Locate the cell with the specified text and output its [x, y] center coordinate. 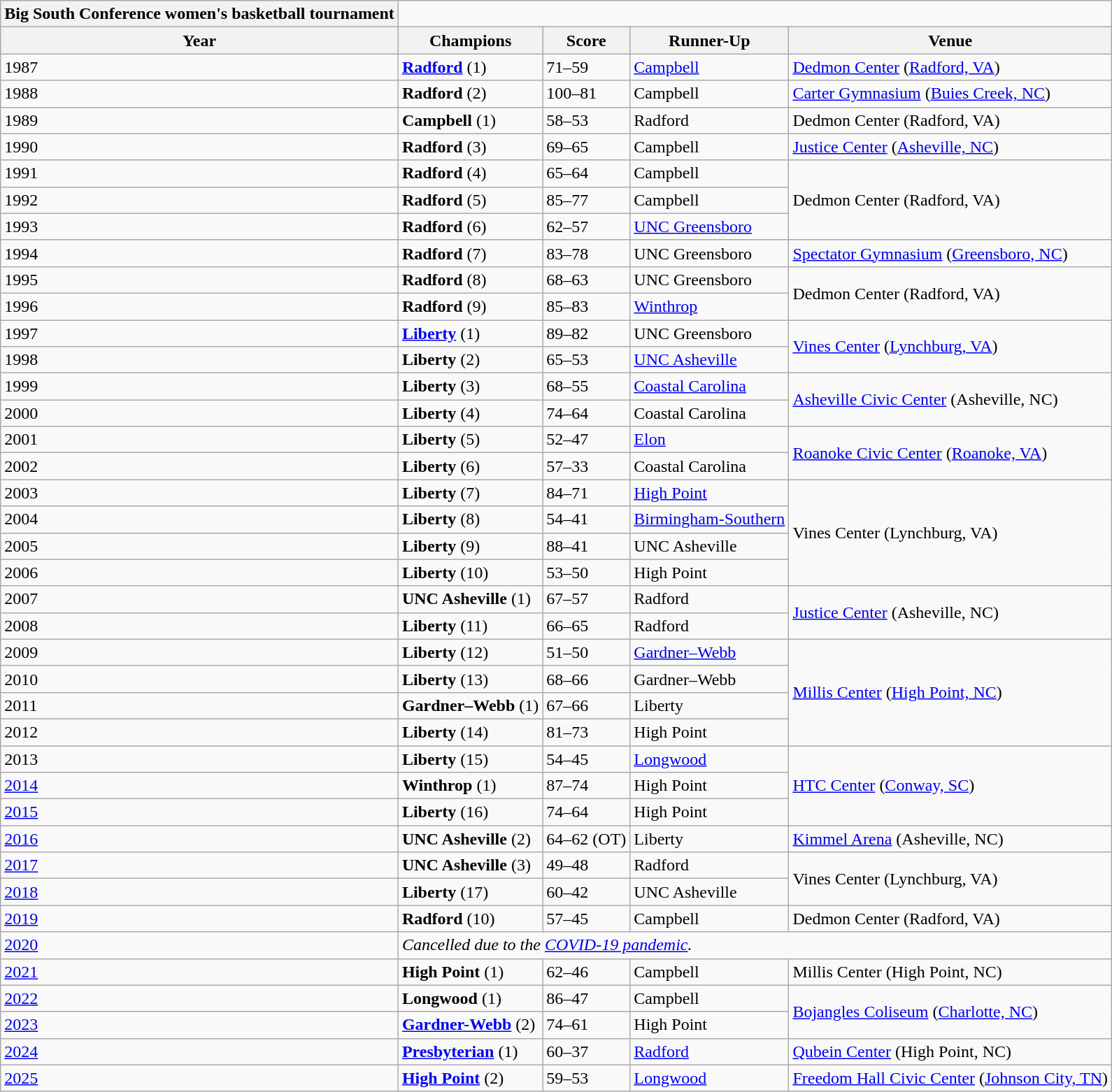
2018 [200, 892]
85–77 [586, 200]
1987 [200, 67]
71–59 [586, 67]
High Point (1) [470, 972]
Radford (6) [470, 227]
2015 [200, 812]
2013 [200, 759]
Year [200, 41]
2019 [200, 919]
Liberty (2) [470, 360]
Elon [709, 440]
57–33 [586, 466]
Radford (2) [470, 94]
Liberty (13) [470, 679]
2014 [200, 786]
64–62 (OT) [586, 839]
2016 [200, 839]
Qubein Center (High Point, NC) [950, 1051]
60–37 [586, 1051]
2017 [200, 865]
2025 [200, 1078]
Liberty (9) [470, 546]
84–71 [586, 493]
66–65 [586, 626]
2021 [200, 972]
Liberty (5) [470, 440]
2008 [200, 626]
Liberty (15) [470, 759]
2024 [200, 1051]
100–81 [586, 94]
89–82 [586, 333]
Winthrop (1) [470, 786]
1997 [200, 333]
Winthrop [709, 306]
68–66 [586, 679]
Liberty (3) [470, 387]
58–53 [586, 120]
1995 [200, 280]
Roanoke Civic Center (Roanoke, VA) [950, 453]
1991 [200, 173]
Score [586, 41]
2022 [200, 998]
81–73 [586, 732]
68–63 [586, 280]
UNC Asheville (1) [470, 599]
54–41 [586, 519]
67–57 [586, 599]
2023 [200, 1025]
67–66 [586, 705]
Liberty (1) [470, 333]
1999 [200, 387]
Liberty (11) [470, 626]
Runner-Up [709, 41]
Radford (10) [470, 919]
HTC Center (Conway, SC) [950, 785]
59–53 [586, 1078]
2020 [200, 945]
54–45 [586, 759]
Cancelled due to the COVID-19 pandemic. [755, 945]
69–65 [586, 147]
2005 [200, 546]
52–47 [586, 440]
68–55 [586, 387]
Presbyterian (1) [470, 1051]
Kimmel Arena (Asheville, NC) [950, 839]
2003 [200, 493]
74–61 [586, 1025]
Liberty (7) [470, 493]
UNC Asheville (3) [470, 865]
Radford (1) [470, 67]
62–57 [586, 227]
Spectator Gymnasium (Greensboro, NC) [950, 253]
Liberty (16) [470, 812]
Radford (7) [470, 253]
60–42 [586, 892]
Venue [950, 41]
Longwood (1) [470, 998]
Campbell (1) [470, 120]
Radford (9) [470, 306]
2011 [200, 705]
2007 [200, 599]
57–45 [586, 919]
2004 [200, 519]
Carter Gymnasium (Buies Creek, NC) [950, 94]
Radford (8) [470, 280]
High Point (2) [470, 1078]
Asheville Civic Center (Asheville, NC) [950, 400]
65–53 [586, 360]
Liberty (4) [470, 413]
Bojangles Coliseum (Charlotte, NC) [950, 1012]
86–47 [586, 998]
1998 [200, 360]
Liberty (12) [470, 652]
1990 [200, 147]
65–64 [586, 173]
2001 [200, 440]
2000 [200, 413]
1996 [200, 306]
87–74 [586, 786]
1994 [200, 253]
2010 [200, 679]
1992 [200, 200]
2006 [200, 573]
Birmingham-Southern [709, 519]
Liberty (6) [470, 466]
83–78 [586, 253]
2002 [200, 466]
51–50 [586, 652]
Radford (5) [470, 200]
62–46 [586, 972]
2012 [200, 732]
Liberty (10) [470, 573]
Big South Conference women's basketball tournament [200, 14]
Freedom Hall Civic Center (Johnson City, TN) [950, 1078]
Radford (3) [470, 147]
2009 [200, 652]
53–50 [586, 573]
88–41 [586, 546]
UNC Asheville (2) [470, 839]
1993 [200, 227]
Liberty (17) [470, 892]
Liberty (8) [470, 519]
Gardner-Webb (2) [470, 1025]
49–48 [586, 865]
85–83 [586, 306]
Champions [470, 41]
1988 [200, 94]
Radford (4) [470, 173]
1989 [200, 120]
Liberty (14) [470, 732]
Gardner–Webb (1) [470, 705]
